Provide the [X, Y] coordinate of the cell's center where the given text is located.  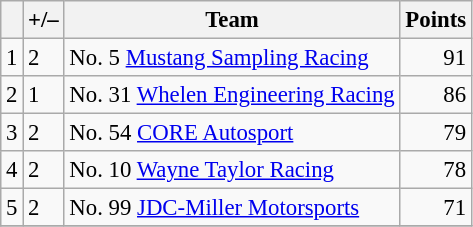
No. 10 Wayne Taylor Racing [232, 170]
Points [436, 20]
5 [12, 208]
No. 5 Mustang Sampling Racing [232, 58]
71 [436, 208]
86 [436, 95]
78 [436, 170]
No. 54 CORE Autosport [232, 133]
79 [436, 133]
No. 99 JDC-Miller Motorsports [232, 208]
No. 31 Whelen Engineering Racing [232, 95]
+/– [44, 20]
3 [12, 133]
4 [12, 170]
91 [436, 58]
Team [232, 20]
